For the text-containing cell, return its midpoint in [X, Y] coordinate format. 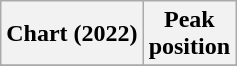
Peakposition [189, 34]
Chart (2022) [72, 34]
